Capture the cell that displays the provided text and extract its (x, y) central coordinate. 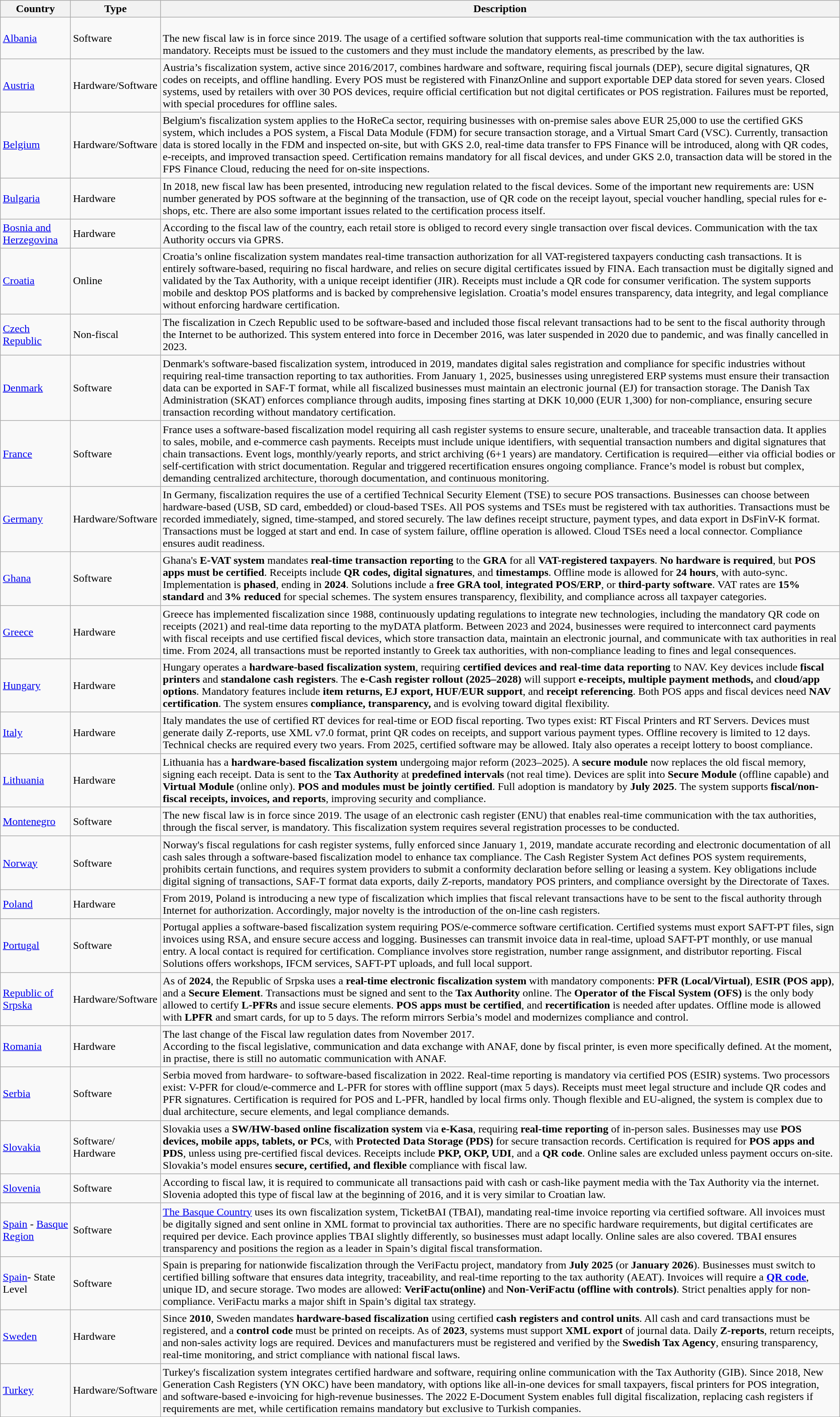
Country (35, 9)
Non-fiscal (115, 334)
Spain - Basque Region (35, 1230)
Albania (35, 38)
Ghana (35, 578)
Romania (35, 1046)
Republic of Srpska (35, 999)
Italy (35, 733)
Online (115, 281)
Type (115, 9)
Germany (35, 519)
Montenegro (35, 821)
Sweden (35, 1337)
Hungary (35, 686)
Slovenia (35, 1189)
Slovakia (35, 1147)
Spain- State Level (35, 1283)
Croatia (35, 281)
Bulgaria (35, 198)
Turkey (35, 1391)
Portugal (35, 945)
France (35, 453)
Greece (35, 632)
Serbia (35, 1093)
Software/ Hardware (115, 1147)
Belgium (35, 145)
Denmark (35, 388)
Poland (35, 904)
Czech Republic (35, 334)
Austria (35, 85)
Norway (35, 863)
Bosnia and Herzegovina (35, 233)
Description (500, 9)
Lithuania (35, 780)
